Return (X, Y) of the center of cell containing provided text 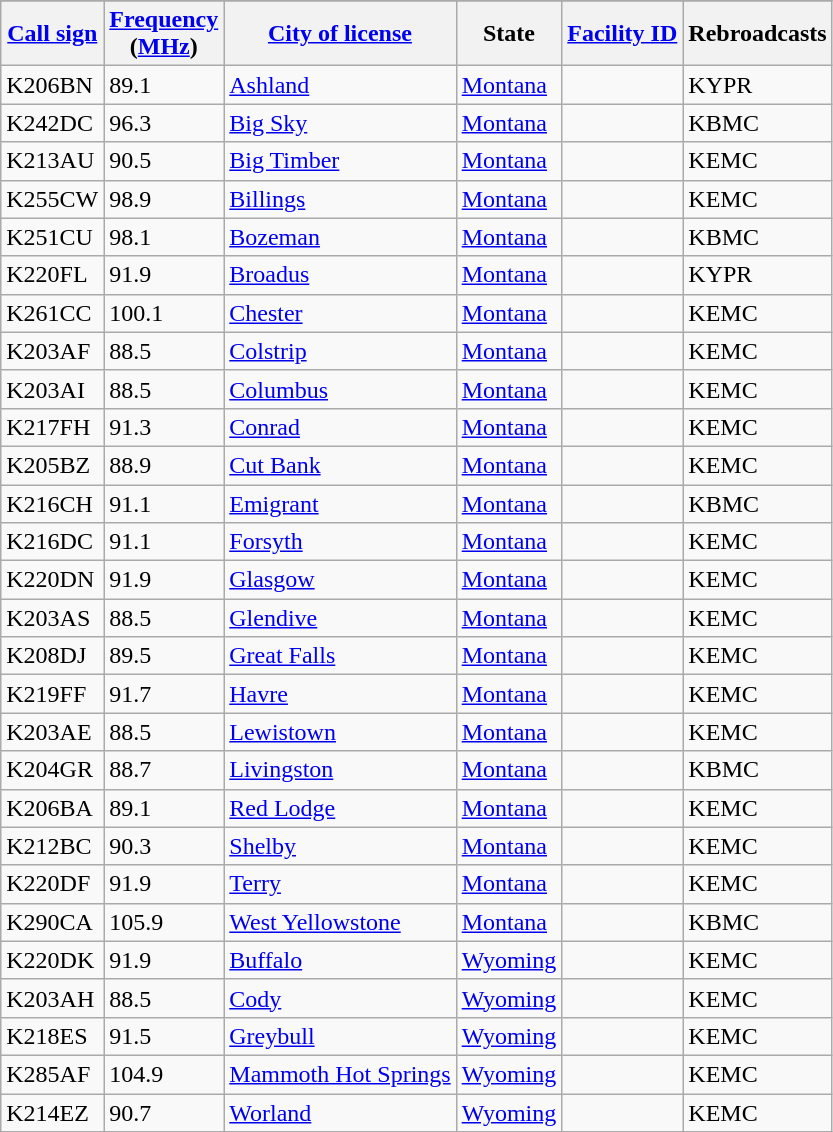
K290CA (52, 922)
Livingston (340, 770)
K217FH (52, 427)
105.9 (164, 922)
Terry (340, 884)
Facility ID (622, 34)
K216CH (52, 503)
West Yellowstone (340, 922)
89.5 (164, 656)
K203AF (52, 351)
Bozeman (340, 237)
90.5 (164, 161)
K206BN (52, 85)
K219FF (52, 694)
88.9 (164, 465)
Broadus (340, 275)
Colstrip (340, 351)
K204GR (52, 770)
91.3 (164, 427)
K220FL (52, 275)
Frequency(MHz) (164, 34)
Glasgow (340, 580)
K216DC (52, 542)
K214EZ (52, 1113)
Great Falls (340, 656)
Rebroadcasts (758, 34)
Buffalo (340, 960)
91.7 (164, 694)
Columbus (340, 389)
100.1 (164, 313)
Call sign (52, 34)
K203AS (52, 618)
K212BC (52, 846)
Emigrant (340, 503)
98.1 (164, 237)
K205BZ (52, 465)
K208DJ (52, 656)
K251CU (52, 237)
K213AU (52, 161)
K261CC (52, 313)
Forsyth (340, 542)
Cut Bank (340, 465)
K220DK (52, 960)
Lewistown (340, 732)
State (509, 34)
Ashland (340, 85)
104.9 (164, 1074)
88.7 (164, 770)
K285AF (52, 1074)
90.7 (164, 1113)
Red Lodge (340, 808)
91.5 (164, 1036)
Greybull (340, 1036)
Glendive (340, 618)
Conrad (340, 427)
K220DN (52, 580)
K220DF (52, 884)
90.3 (164, 846)
Big Sky (340, 123)
98.9 (164, 199)
City of license (340, 34)
K203AI (52, 389)
Cody (340, 998)
Mammoth Hot Springs (340, 1074)
Billings (340, 199)
Worland (340, 1113)
96.3 (164, 123)
K255CW (52, 199)
K203AE (52, 732)
Big Timber (340, 161)
Shelby (340, 846)
K218ES (52, 1036)
K206BA (52, 808)
Chester (340, 313)
K242DC (52, 123)
Havre (340, 694)
K203AH (52, 998)
